Search for the cell housing the specified text and yield its (X, Y) center coordinate. 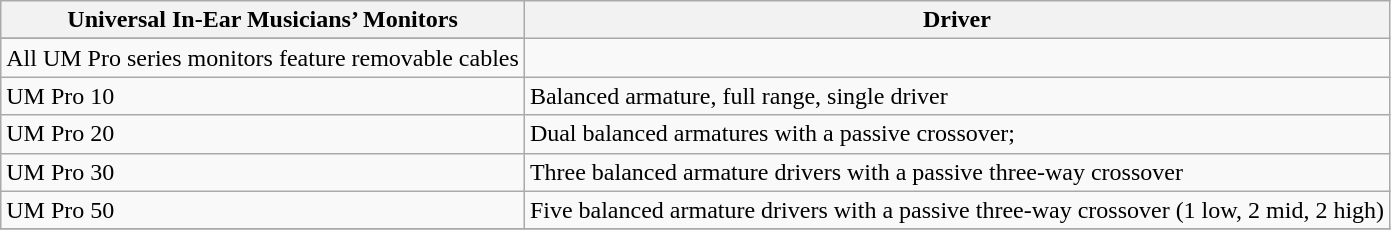
Driver (956, 20)
All UM Pro series monitors feature removable cables (263, 58)
UM Pro 10 (263, 96)
Balanced armature, full range, single driver (956, 96)
Five balanced armature drivers with a passive three-way crossover (1 low, 2 mid, 2 high) (956, 210)
Three balanced armature drivers with a passive three-way crossover (956, 172)
Universal In-Ear Musicians’ Monitors (263, 20)
UM Pro 20 (263, 134)
Dual balanced armatures with a passive crossover; (956, 134)
UM Pro 50 (263, 210)
UM Pro 30 (263, 172)
